For the text-containing cell, return its midpoint in [x, y] coordinate format. 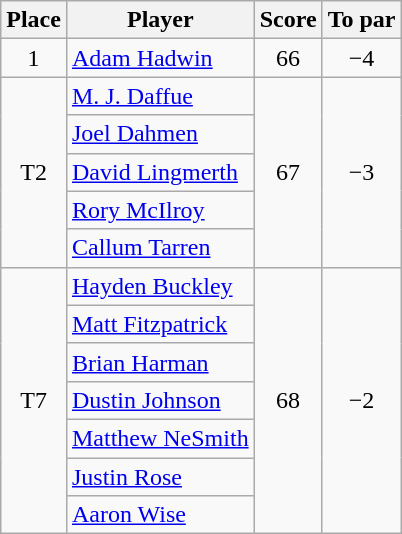
Rory McIlroy [160, 210]
To par [362, 20]
Matt Fitzpatrick [160, 324]
1 [34, 58]
T2 [34, 172]
67 [288, 172]
68 [288, 400]
Aaron Wise [160, 515]
−4 [362, 58]
David Lingmerth [160, 172]
Joel Dahmen [160, 134]
−3 [362, 172]
−2 [362, 400]
Brian Harman [160, 362]
Callum Tarren [160, 248]
Justin Rose [160, 477]
Adam Hadwin [160, 58]
T7 [34, 400]
Player [160, 20]
Place [34, 20]
M. J. Daffue [160, 96]
Dustin Johnson [160, 400]
66 [288, 58]
Hayden Buckley [160, 286]
Matthew NeSmith [160, 438]
Score [288, 20]
